Locate the cell with the specified text and output its (X, Y) center coordinate. 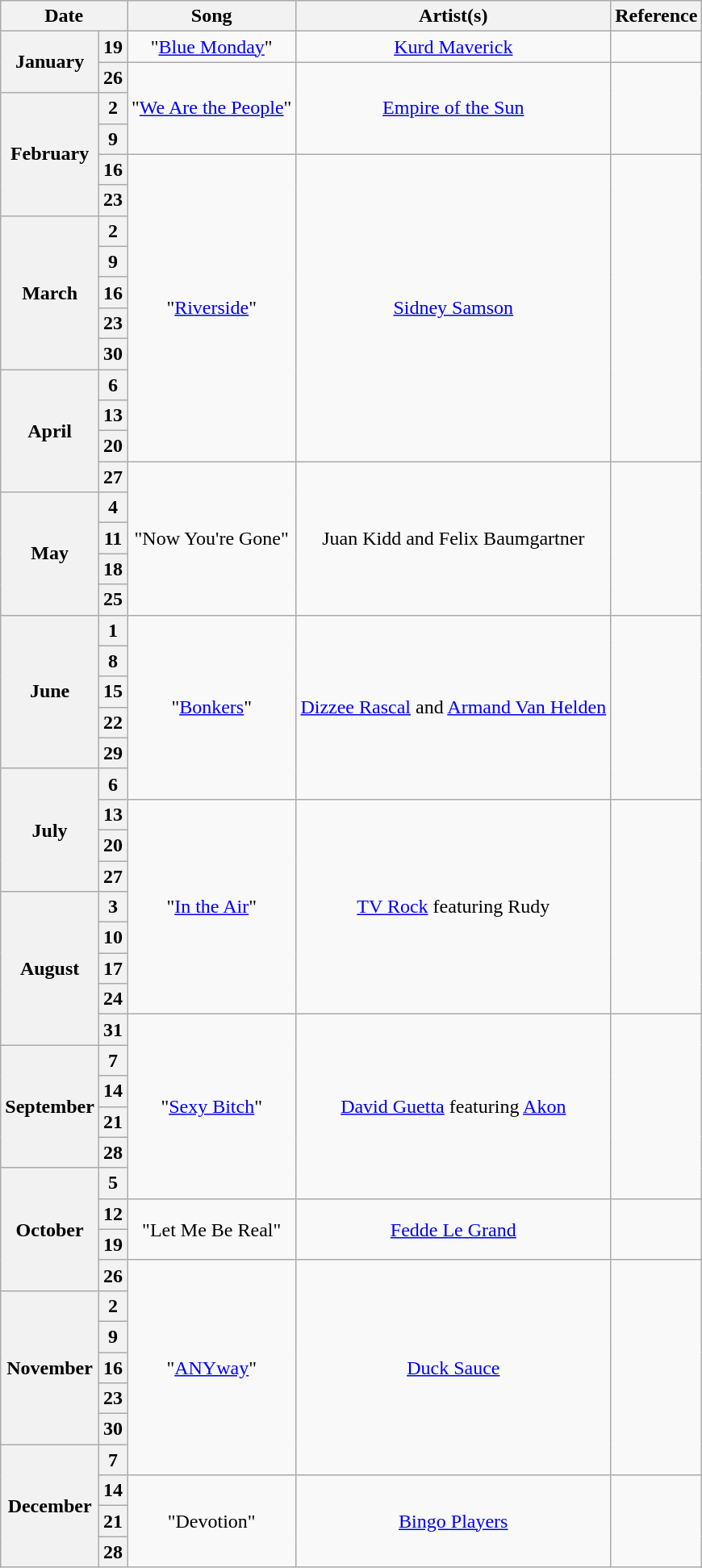
11 (113, 538)
"Let Me Be Real" (211, 1229)
November (50, 1367)
Sidney Samson (453, 308)
10 (113, 938)
March (50, 292)
"ANYway" (211, 1367)
29 (113, 753)
Song (211, 16)
December (50, 1506)
12 (113, 1214)
8 (113, 661)
"In the Air" (211, 906)
Bingo Players (453, 1521)
Kurd Maverick (453, 47)
3 (113, 907)
Fedde Le Grand (453, 1229)
Date (65, 16)
Duck Sauce (453, 1367)
15 (113, 692)
25 (113, 600)
TV Rock featuring Rudy (453, 906)
"Riverside" (211, 308)
18 (113, 569)
Empire of the Sun (453, 108)
Reference (657, 16)
31 (113, 1030)
June (50, 692)
24 (113, 999)
"Blue Monday" (211, 47)
"Devotion" (211, 1521)
Artist(s) (453, 16)
"We Are the People" (211, 108)
September (50, 1106)
22 (113, 722)
May (50, 554)
"Sexy Bitch" (211, 1106)
"Now You're Gone" (211, 538)
5 (113, 1183)
January (50, 62)
"Bonkers" (211, 707)
17 (113, 968)
February (50, 154)
Juan Kidd and Felix Baumgartner (453, 538)
1 (113, 630)
April (50, 431)
4 (113, 508)
August (50, 968)
July (50, 830)
Dizzee Rascal and Armand Van Helden (453, 707)
October (50, 1229)
David Guetta featuring Akon (453, 1106)
